Extract the (x, y) coordinate from the center of the cell holding the provided text.  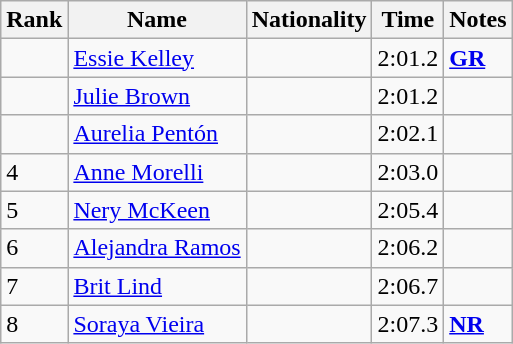
2:02.1 (408, 134)
GR (478, 58)
Brit Lind (157, 286)
4 (34, 172)
2:06.7 (408, 286)
Soraya Vieira (157, 324)
Aurelia Pentón (157, 134)
Time (408, 20)
Rank (34, 20)
Anne Morelli (157, 172)
2:05.4 (408, 210)
Julie Brown (157, 96)
Nery McKeen (157, 210)
7 (34, 286)
Notes (478, 20)
5 (34, 210)
Nationality (309, 20)
Alejandra Ramos (157, 248)
2:07.3 (408, 324)
8 (34, 324)
6 (34, 248)
NR (478, 324)
Essie Kelley (157, 58)
2:03.0 (408, 172)
2:06.2 (408, 248)
Name (157, 20)
